Return (X, Y) of the center of cell containing provided text 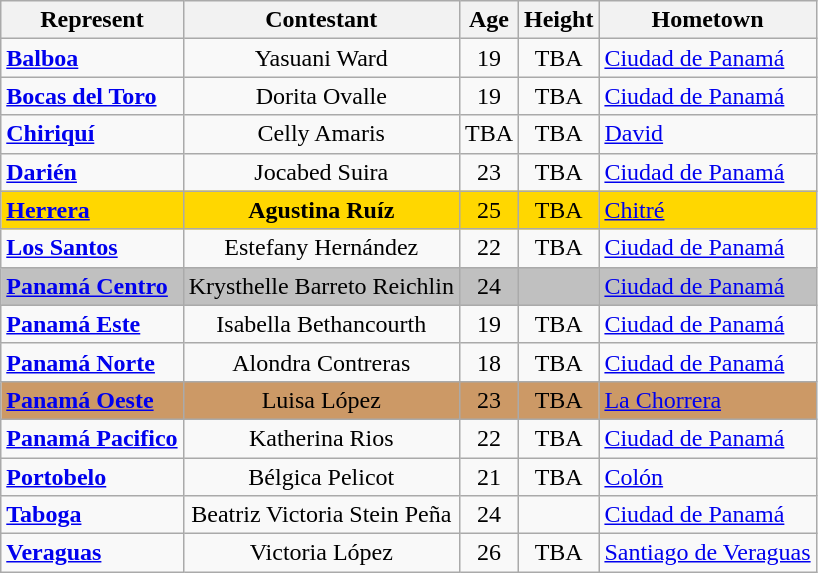
Age (488, 20)
Krysthelle Barreto Reichlin (321, 286)
18 (488, 362)
Dorita Ovalle (321, 96)
Katherina Rios (321, 438)
Darién (92, 172)
21 (488, 477)
Height (559, 20)
Bocas del Toro (92, 96)
Santiago de Veraguas (708, 553)
Alondra Contreras (321, 362)
La Chorrera (708, 400)
Bélgica Pelicot (321, 477)
Colón (708, 477)
Isabella Bethancourth (321, 324)
Estefany Hernández (321, 248)
Panamá Norte (92, 362)
David (708, 134)
Veraguas (92, 553)
Yasuani Ward (321, 58)
Chitré (708, 210)
26 (488, 553)
Victoria López (321, 553)
Los Santos (92, 248)
Chiriquí (92, 134)
Contestant (321, 20)
Herrera (92, 210)
Panamá Pacifico (92, 438)
Portobelo (92, 477)
Taboga (92, 515)
Luisa López (321, 400)
Agustina Ruíz (321, 210)
Celly Amaris (321, 134)
Panamá Este (92, 324)
Jocabed Suira (321, 172)
Panamá Oeste (92, 400)
Hometown (708, 20)
25 (488, 210)
Panamá Centro (92, 286)
Represent (92, 20)
Balboa (92, 58)
Beatriz Victoria Stein Peña (321, 515)
